From the cell containing the given text, extract its center point as [X, Y] coordinate. 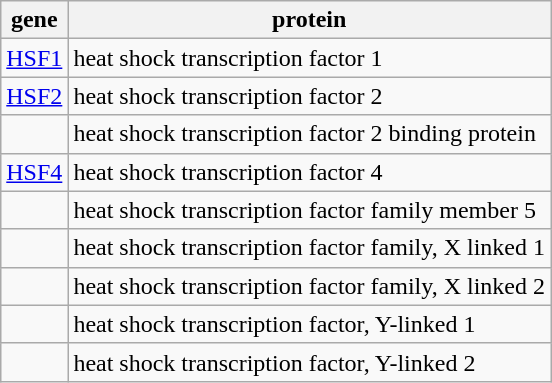
heat shock transcription factor family, X linked 2 [310, 286]
HSF4 [34, 172]
gene [34, 20]
HSF1 [34, 58]
protein [310, 20]
heat shock transcription factor 2 [310, 96]
heat shock transcription factor family member 5 [310, 210]
heat shock transcription factor 2 binding protein [310, 134]
heat shock transcription factor 4 [310, 172]
heat shock transcription factor, Y-linked 1 [310, 324]
heat shock transcription factor family, X linked 1 [310, 248]
heat shock transcription factor 1 [310, 58]
HSF2 [34, 96]
heat shock transcription factor, Y-linked 2 [310, 362]
